Extract the [x, y] coordinate from the center of the cell holding the provided text.  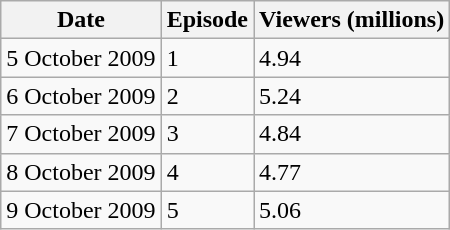
4.77 [352, 172]
9 October 2009 [81, 210]
5 [207, 210]
8 October 2009 [81, 172]
2 [207, 96]
Date [81, 20]
5.24 [352, 96]
1 [207, 58]
3 [207, 134]
4.94 [352, 58]
6 October 2009 [81, 96]
4.84 [352, 134]
Viewers (millions) [352, 20]
7 October 2009 [81, 134]
4 [207, 172]
Episode [207, 20]
5.06 [352, 210]
5 October 2009 [81, 58]
